For the text-containing cell, return its midpoint in [x, y] coordinate format. 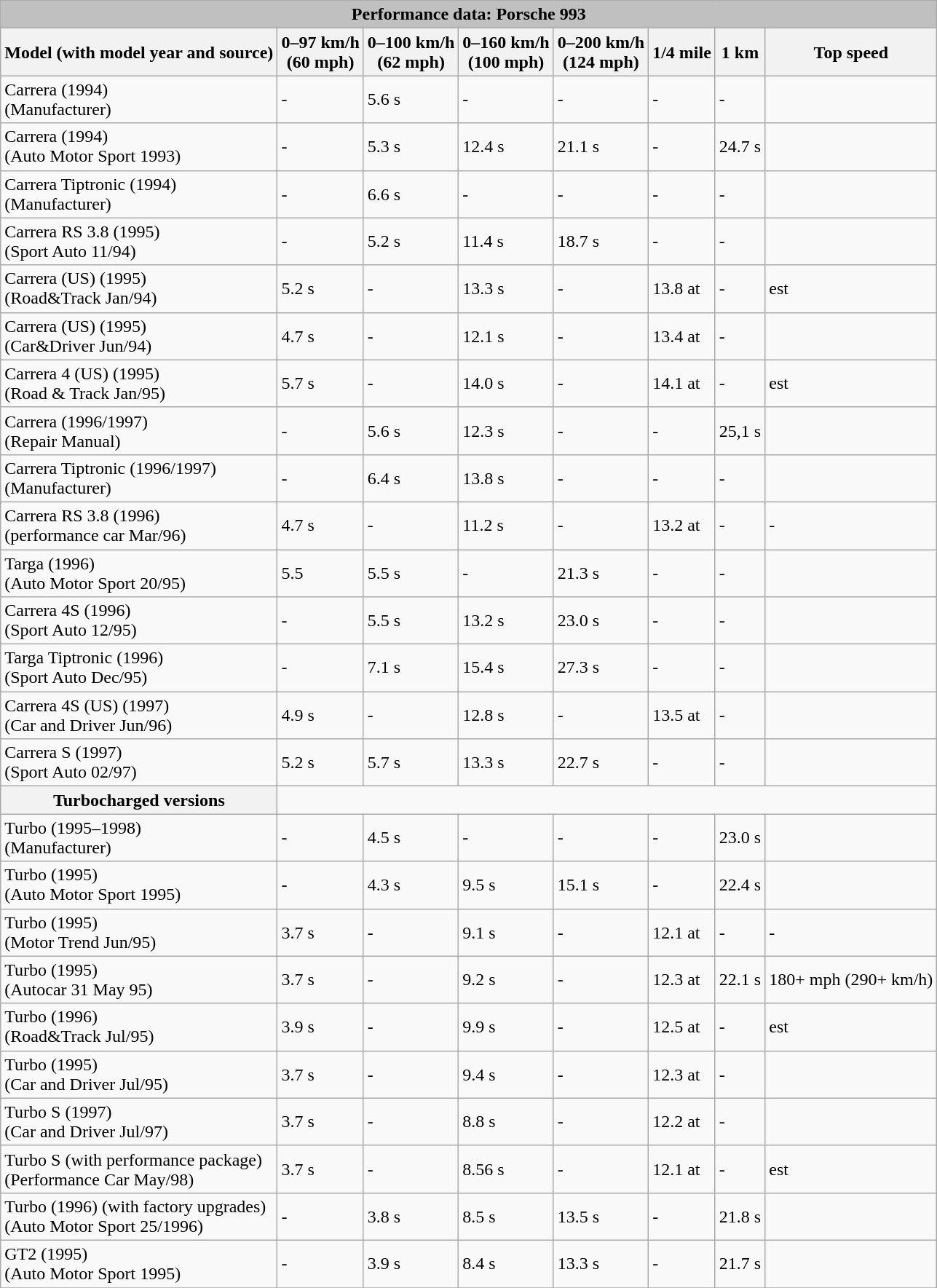
4.9 s [320, 715]
0–200 km/h(124 mph) [601, 52]
0–160 km/h(100 mph) [506, 52]
22.7 s [601, 763]
22.4 s [740, 885]
13.8 at [682, 288]
5.3 s [411, 147]
13.5 at [682, 715]
Turbo S (with performance package)(Performance Car May/98) [139, 1169]
13.4 at [682, 336]
4.5 s [411, 837]
Model (with model year and source) [139, 52]
6.4 s [411, 478]
GT2 (1995)(Auto Motor Sport 1995) [139, 1264]
21.3 s [601, 572]
Carrera Tiptronic (1994)(Manufacturer) [139, 194]
Turbo S (1997)(Car and Driver Jul/97) [139, 1121]
12.3 s [506, 431]
Turbo (1996)(Road&Track Jul/95) [139, 1027]
11.4 s [506, 242]
Targa Tiptronic (1996)(Sport Auto Dec/95) [139, 668]
8.8 s [506, 1121]
Carrera 4S (1996)(Sport Auto 12/95) [139, 620]
12.2 at [682, 1121]
12.8 s [506, 715]
24.7 s [740, 147]
21.8 s [740, 1216]
Turbo (1995)(Car and Driver Jul/95) [139, 1075]
Carrera (1994)(Manufacturer) [139, 99]
12.1 s [506, 336]
Turbo (1995–1998)(Manufacturer) [139, 837]
18.7 s [601, 242]
Carrera (1996/1997)(Repair Manual) [139, 431]
15.1 s [601, 885]
Carrera 4S (US) (1997)(Car and Driver Jun/96) [139, 715]
8.4 s [506, 1264]
Top speed [851, 52]
180+ mph (290+ km/h) [851, 980]
9.9 s [506, 1027]
9.2 s [506, 980]
11.2 s [506, 526]
15.4 s [506, 668]
Carrera (US) (1995)(Car&Driver Jun/94) [139, 336]
9.4 s [506, 1075]
12.5 at [682, 1027]
8.5 s [506, 1216]
Turbo (1995)(Auto Motor Sport 1995) [139, 885]
14.1 at [682, 383]
Turbo (1995)(Autocar 31 May 95) [139, 980]
9.1 s [506, 932]
Carrera S (1997)(Sport Auto 02/97) [139, 763]
6.6 s [411, 194]
Carrera (US) (1995)(Road&Track Jan/94) [139, 288]
Performance data: Porsche 993 [469, 15]
Carrera RS 3.8 (1996)(performance car Mar/96) [139, 526]
13.8 s [506, 478]
7.1 s [411, 668]
25,1 s [740, 431]
Turbo (1995)(Motor Trend Jun/95) [139, 932]
14.0 s [506, 383]
0–97 km/h(60 mph) [320, 52]
0–100 km/h(62 mph) [411, 52]
1/4 mile [682, 52]
8.56 s [506, 1169]
Targa (1996)(Auto Motor Sport 20/95) [139, 572]
13.2 s [506, 620]
13.5 s [601, 1216]
13.2 at [682, 526]
21.7 s [740, 1264]
Carrera (1994)(Auto Motor Sport 1993) [139, 147]
21.1 s [601, 147]
Turbo (1996) (with factory upgrades)(Auto Motor Sport 25/1996) [139, 1216]
Carrera 4 (US) (1995)(Road & Track Jan/95) [139, 383]
1 km [740, 52]
Carrera RS 3.8 (1995)(Sport Auto 11/94) [139, 242]
5.5 [320, 572]
22.1 s [740, 980]
Carrera Tiptronic (1996/1997)(Manufacturer) [139, 478]
9.5 s [506, 885]
Turbocharged versions [139, 800]
27.3 s [601, 668]
3.8 s [411, 1216]
4.3 s [411, 885]
12.4 s [506, 147]
